Capture the cell that displays the provided text and extract its (X, Y) central coordinate. 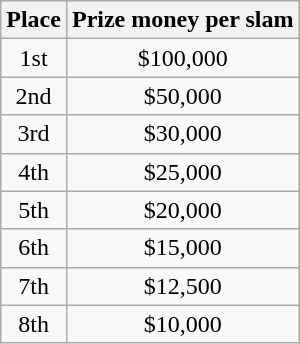
$12,500 (182, 286)
4th (34, 172)
1st (34, 58)
$30,000 (182, 134)
5th (34, 210)
Place (34, 20)
2nd (34, 96)
$20,000 (182, 210)
Prize money per slam (182, 20)
$50,000 (182, 96)
8th (34, 324)
$10,000 (182, 324)
$25,000 (182, 172)
$100,000 (182, 58)
7th (34, 286)
3rd (34, 134)
$15,000 (182, 248)
6th (34, 248)
